Return the [x, y] coordinate for the center point of the cell that contains the specified text.  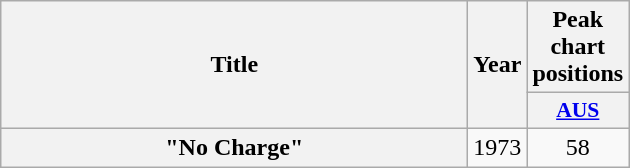
1973 [498, 147]
"No Charge" [234, 147]
58 [578, 147]
Year [498, 65]
Peak chart positions [578, 47]
Title [234, 65]
AUS [578, 111]
